Pinpoint the cell where the given text exists, returning its [x, y] midpoint coordinate. 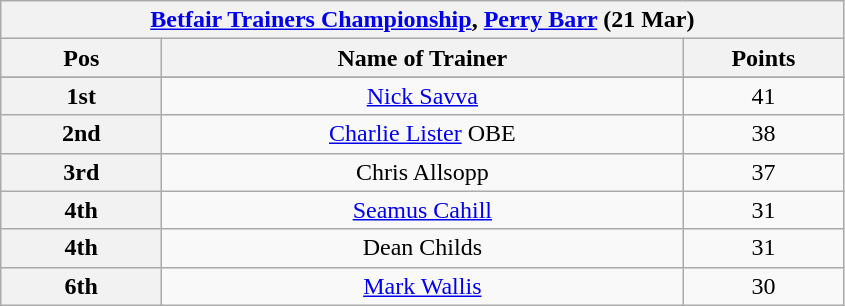
1st [82, 96]
37 [764, 172]
Seamus Cahill [422, 210]
Nick Savva [422, 96]
Pos [82, 58]
41 [764, 96]
Betfair Trainers Championship, Perry Barr (21 Mar) [422, 20]
30 [764, 286]
3rd [82, 172]
Points [764, 58]
Name of Trainer [422, 58]
6th [82, 286]
Mark Wallis [422, 286]
Charlie Lister OBE [422, 134]
Dean Childs [422, 248]
Chris Allsopp [422, 172]
2nd [82, 134]
38 [764, 134]
